Provide the (X, Y) coordinate of the cell's center where the given text is located.  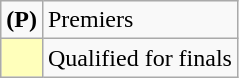
Qualified for finals (140, 58)
Premiers (140, 20)
(P) (22, 20)
